Provide the (X, Y) coordinate of the cell's center where the given text is located.  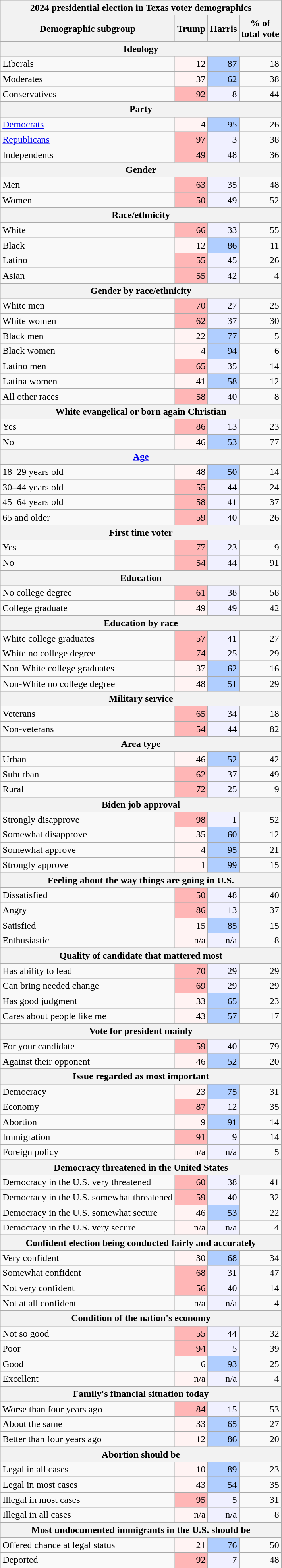
Worse than four years ago (88, 1409)
Education by race (141, 623)
Democracy in the U.S. somewhat threatened (88, 1198)
Abortion should be (141, 1454)
45 (223, 260)
Harris (223, 29)
Democracy (88, 1092)
First time voter (141, 532)
Somewhat disapprove (88, 835)
Not at all confident (88, 1303)
75 (223, 1092)
Good (88, 1364)
Ideology (141, 49)
Area type (141, 744)
Non-White no college degree (88, 683)
White college graduates (88, 638)
69 (191, 986)
47 (260, 1273)
Moderates (88, 79)
Party (141, 109)
Issue regarded as most important (141, 1076)
Black women (88, 351)
97 (191, 139)
61 (191, 593)
Non-veterans (88, 729)
Somewhat confident (88, 1273)
No college degree (88, 593)
Abortion (88, 1122)
Feeling about the way things are going in U.S. (141, 880)
84 (191, 1409)
3 (223, 139)
College graduate (88, 608)
65 and older (88, 517)
Urban (88, 759)
About the same (88, 1424)
Satisfied (88, 926)
Immigration (88, 1137)
Deported (88, 1560)
11 (260, 245)
Latina women (88, 381)
All other races (88, 396)
% oftotal vote (260, 29)
51 (223, 683)
93 (223, 1364)
Democracy in the U.S. somewhat secure (88, 1213)
Democrats (88, 124)
White women (88, 321)
Non-White college graduates (88, 668)
45–64 years old (88, 502)
7 (223, 1560)
79 (260, 1046)
Demographic subgroup (88, 29)
White men (88, 306)
18–29 years old (88, 472)
Biden job approval (141, 804)
Can bring needed change (88, 986)
Military service (141, 699)
63 (191, 185)
Legal in all cases (88, 1470)
99 (223, 865)
Asian (88, 276)
89 (223, 1470)
Against their opponent (88, 1061)
Condition of the nation's economy (141, 1318)
56 (191, 1288)
Better than four years ago (88, 1439)
Illegal in all cases (88, 1515)
Not very confident (88, 1288)
White evangelical or born again Christian (141, 411)
White no college degree (88, 653)
Poor (88, 1348)
Economy (88, 1107)
Veterans (88, 714)
Illegal in most cases (88, 1500)
30–44 years old (88, 487)
17 (260, 1016)
Trump (191, 29)
Excellent (88, 1379)
Age (141, 457)
98 (191, 820)
Strongly approve (88, 865)
Education (141, 578)
66 (191, 230)
Offered chance at legal status (88, 1545)
Democracy in the U.S. very threatened (88, 1182)
Very confident (88, 1258)
85 (223, 926)
39 (260, 1348)
Quality of candidate that mattered most (141, 956)
Gender (141, 170)
Conservatives (88, 94)
Independents (88, 154)
36 (260, 154)
Suburban (88, 774)
24 (260, 487)
16 (260, 668)
Vote for president mainly (141, 1031)
Strongly disapprove (88, 820)
76 (223, 1545)
72 (191, 789)
Democracy threatened in the United States (141, 1167)
Not so good (88, 1333)
Latino men (88, 366)
Has ability to lead (88, 971)
Men (88, 185)
Most undocumented immigrants in the U.S. should be (141, 1530)
Liberals (88, 64)
Family's financial situation today (141, 1394)
Dissatisfied (88, 895)
Black (88, 245)
Latino (88, 260)
Republicans (88, 139)
Angry (88, 910)
For your candidate (88, 1046)
Enthusiastic (88, 941)
Women (88, 200)
Foreign policy (88, 1152)
Somewhat approve (88, 850)
Democracy in the U.S. very secure (88, 1228)
74 (191, 653)
Has good judgment (88, 1001)
Rural (88, 789)
Gender by race/ethnicity (141, 291)
10 (191, 1470)
Legal in most cases (88, 1485)
Confident election being conducted fairly and accurately (141, 1243)
White (88, 230)
2024 presidential election in Texas voter demographics (141, 8)
82 (260, 729)
Race/ethnicity (141, 215)
Black men (88, 336)
Cares about people like me (88, 1016)
